Return (X, Y) of the center of cell containing provided text 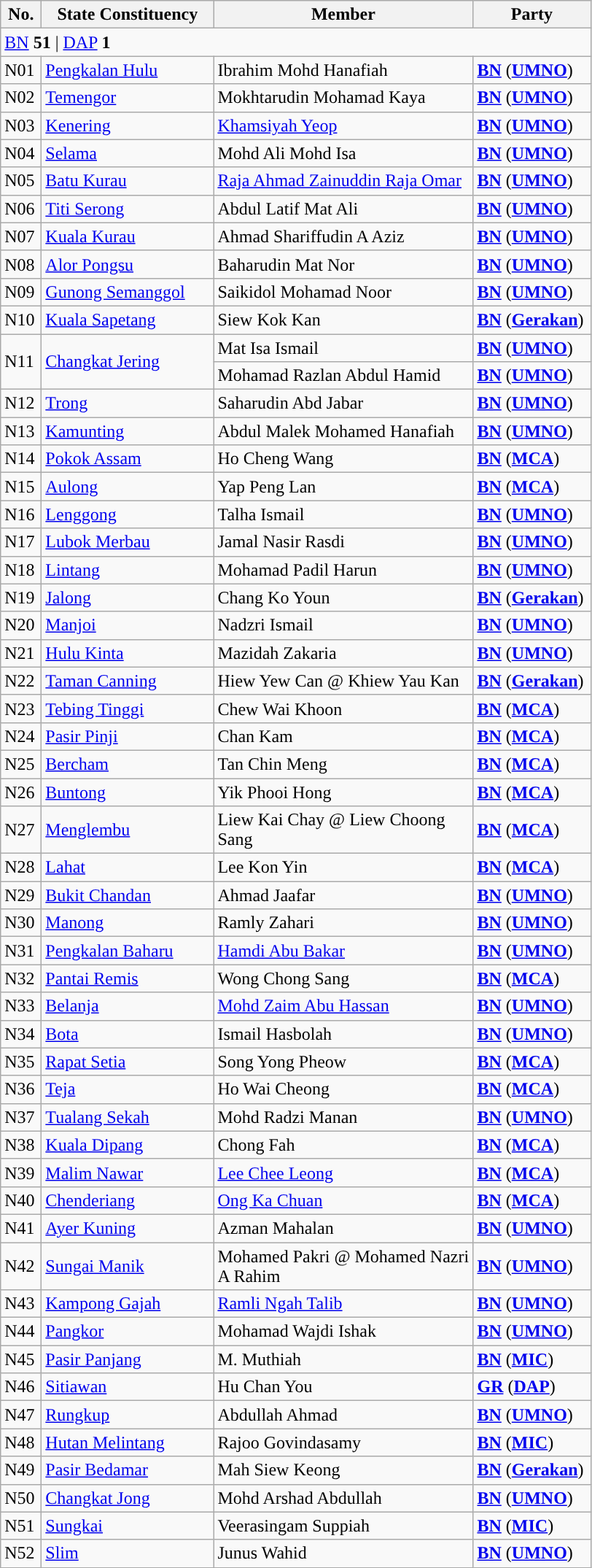
Mah Siew Keong (343, 1470)
N16 (21, 514)
N08 (21, 264)
N10 (21, 320)
Mazidah Zakaria (343, 653)
N18 (21, 570)
Pasir Pinji (128, 736)
Chang Ko Youn (343, 598)
N23 (21, 708)
N34 (21, 1034)
Ho Wai Cheong (343, 1089)
Tebing Tinggi (128, 708)
GR (DAP) (532, 1387)
Manjoi (128, 625)
Ong Ka Chuan (343, 1200)
Hulu Kinta (128, 653)
Trong (128, 403)
Ho Cheng Wang (343, 459)
Malim Nawar (128, 1173)
N43 (21, 1304)
BN 51 | DAP 1 (296, 42)
N38 (21, 1145)
Khamsiyah Yeop (343, 125)
N52 (21, 1553)
Mohamed Pakri @ Mohamed Nazri A Rahim (343, 1265)
Mokhtarudin Mohamad Kaya (343, 98)
N22 (21, 681)
Yik Phooi Hong (343, 792)
N42 (21, 1265)
Mat Isa Ismail (343, 348)
Chenderiang (128, 1200)
Tualang Sekah (128, 1117)
Liew Kai Chay @ Liew Choong Sang (343, 830)
N49 (21, 1470)
Bercham (128, 764)
N48 (21, 1443)
N44 (21, 1332)
Saharudin Abd Jabar (343, 403)
N26 (21, 792)
N45 (21, 1359)
Lahat (128, 868)
Pokok Assam (128, 459)
Temengor (128, 98)
Alor Pongsu (128, 264)
N03 (21, 125)
Yap Peng Lan (343, 487)
Selama (128, 153)
Changkat Jering (128, 362)
Abdul Latif Mat Ali (343, 209)
Abdul Malek Mohamed Hanafiah (343, 431)
Azman Mahalan (343, 1228)
Ayer Kuning (128, 1228)
Ismail Hasbolah (343, 1034)
Kamunting (128, 431)
Mohamad Padil Harun (343, 570)
Bukit Chandan (128, 895)
Aulong (128, 487)
N33 (21, 1006)
No. (21, 15)
N17 (21, 542)
Lee Kon Yin (343, 868)
N29 (21, 895)
N39 (21, 1173)
N31 (21, 951)
N19 (21, 598)
N27 (21, 830)
Baharudin Mat Nor (343, 264)
N05 (21, 181)
N14 (21, 459)
Ramly Zahari (343, 923)
Nadzri Ismail (343, 625)
N15 (21, 487)
Pengkalan Baharu (128, 951)
Menglembu (128, 830)
Lee Chee Leong (343, 1173)
Lenggong (128, 514)
Teja (128, 1089)
Lubok Merbau (128, 542)
N37 (21, 1117)
Gunong Semanggol (128, 292)
Abdullah Ahmad (343, 1415)
Chong Fah (343, 1145)
N47 (21, 1415)
N20 (21, 625)
N04 (21, 153)
Rungkup (128, 1415)
N06 (21, 209)
Jalong (128, 598)
Hu Chan You (343, 1387)
Kuala Sapetang (128, 320)
Slim (128, 1553)
Pasir Panjang (128, 1359)
Lintang (128, 570)
Ahmad Jaafar (343, 895)
Kuala Dipang (128, 1145)
Belanja (128, 1006)
Mohamad Wajdi Ishak (343, 1332)
Rajoo Govindasamy (343, 1443)
Bota (128, 1034)
N30 (21, 923)
Pasir Bedamar (128, 1470)
N40 (21, 1200)
Sungkai (128, 1526)
Taman Canning (128, 681)
N21 (21, 653)
N46 (21, 1387)
N02 (21, 98)
Hiew Yew Can @ Khiew Yau Kan (343, 681)
Tan Chin Meng (343, 764)
Mohd Arshad Abdullah (343, 1498)
N24 (21, 736)
Rapat Setia (128, 1062)
Ramli Ngah Talib (343, 1304)
Pantai Remis (128, 978)
Kenering (128, 125)
N13 (21, 431)
Hamdi Abu Bakar (343, 951)
Pengkalan Hulu (128, 70)
Changkat Jong (128, 1498)
N12 (21, 403)
Kampong Gajah (128, 1304)
Chan Kam (343, 736)
N25 (21, 764)
Sungai Manik (128, 1265)
Titi Serong (128, 209)
Mohd Radzi Manan (343, 1117)
Sitiawan (128, 1387)
State Constituency (128, 15)
Hutan Melintang (128, 1443)
N28 (21, 868)
Pangkor (128, 1332)
Saikidol Mohamad Noor (343, 292)
Veerasingam Suppiah (343, 1526)
Ahmad Shariffudin A Aziz (343, 236)
Siew Kok Kan (343, 320)
Ibrahim Mohd Hanafiah (343, 70)
Song Yong Pheow (343, 1062)
N07 (21, 236)
Buntong (128, 792)
N35 (21, 1062)
N01 (21, 70)
Junus Wahid (343, 1553)
N50 (21, 1498)
N36 (21, 1089)
N09 (21, 292)
N51 (21, 1526)
Member (343, 15)
M. Muthiah (343, 1359)
Chew Wai Khoon (343, 708)
Party (532, 15)
Kuala Kurau (128, 236)
Jamal Nasir Rasdi (343, 542)
Mohd Ali Mohd Isa (343, 153)
Mohamad Razlan Abdul Hamid (343, 376)
Batu Kurau (128, 181)
Mohd Zaim Abu Hassan (343, 1006)
N11 (21, 362)
Talha Ismail (343, 514)
Manong (128, 923)
Raja Ahmad Zainuddin Raja Omar (343, 181)
N41 (21, 1228)
N32 (21, 978)
Wong Chong Sang (343, 978)
